Scan for the cell matching the given text and deliver its (x, y) coordinate at center. 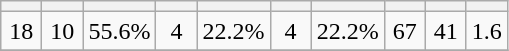
18 (22, 31)
1.6 (486, 31)
67 (404, 31)
41 (446, 31)
55.6% (120, 31)
10 (62, 31)
